Locate the cell with the specified text and output its (x, y) center coordinate. 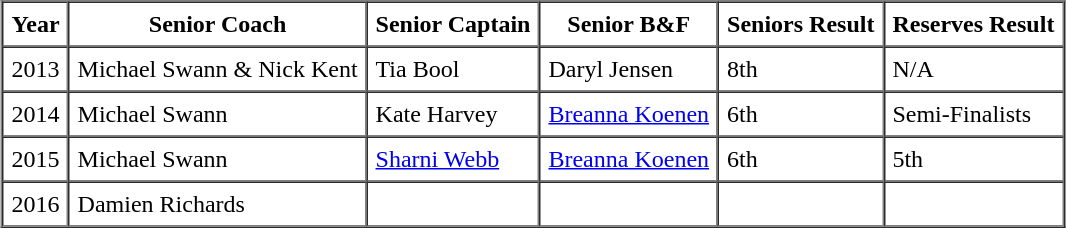
Tia Bool (454, 68)
Kate Harvey (454, 114)
2016 (36, 204)
Seniors Result (800, 24)
2014 (36, 114)
Daryl Jensen (628, 68)
Reserves Result (973, 24)
2013 (36, 68)
Semi-Finalists (973, 114)
Year (36, 24)
8th (800, 68)
Michael Swann & Nick Kent (218, 68)
N/A (973, 68)
5th (973, 158)
Senior B&F (628, 24)
Senior Coach (218, 24)
Damien Richards (218, 204)
Sharni Webb (454, 158)
Senior Captain (454, 24)
2015 (36, 158)
